Determine the [x, y] coordinate at the center of the cell enclosing the given text.  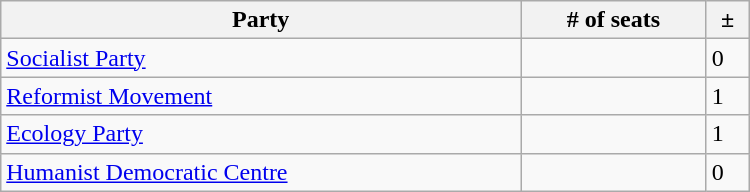
# of seats [614, 20]
Socialist Party [261, 58]
Humanist Democratic Centre [261, 172]
Ecology Party [261, 134]
Party [261, 20]
Reformist Movement [261, 96]
± [728, 20]
